For the text-containing cell, return its midpoint in (x, y) coordinate format. 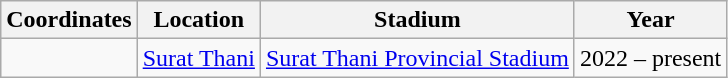
2022 – present (650, 58)
Year (650, 20)
Location (198, 20)
Surat Thani (198, 58)
Stadium (417, 20)
Coordinates (69, 20)
Surat Thani Provincial Stadium (417, 58)
